Locate the cell with the specified text and output its [x, y] center coordinate. 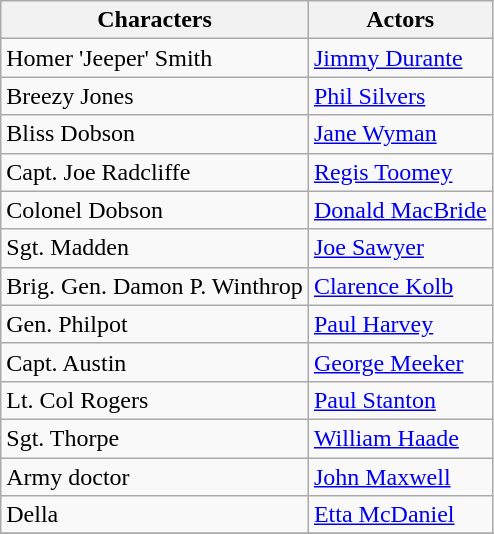
Army doctor [155, 477]
Actors [400, 20]
Phil Silvers [400, 96]
Sgt. Madden [155, 248]
William Haade [400, 438]
Sgt. Thorpe [155, 438]
Bliss Dobson [155, 134]
Paul Harvey [400, 324]
Lt. Col Rogers [155, 400]
Clarence Kolb [400, 286]
Joe Sawyer [400, 248]
Gen. Philpot [155, 324]
Della [155, 515]
Regis Toomey [400, 172]
Breezy Jones [155, 96]
Characters [155, 20]
Colonel Dobson [155, 210]
Jane Wyman [400, 134]
Brig. Gen. Damon P. Winthrop [155, 286]
John Maxwell [400, 477]
Etta McDaniel [400, 515]
Jimmy Durante [400, 58]
Capt. Austin [155, 362]
George Meeker [400, 362]
Capt. Joe Radcliffe [155, 172]
Paul Stanton [400, 400]
Donald MacBride [400, 210]
Homer 'Jeeper' Smith [155, 58]
